Detect which cell encompasses the target text, then output its [x, y] center coordinate. 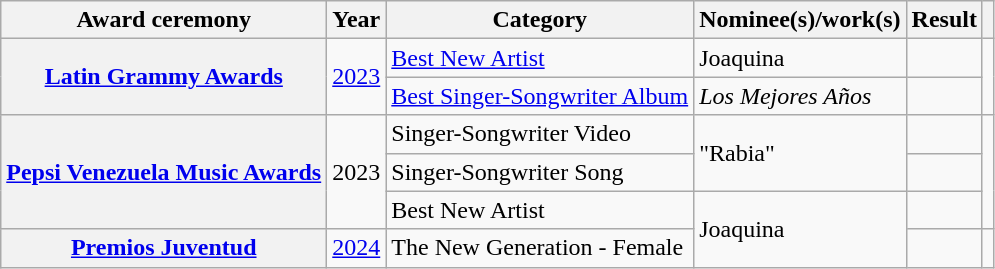
Nominee(s)/work(s) [800, 20]
Premios Juventud [164, 248]
Latin Grammy Awards [164, 77]
Singer-Songwriter Video [540, 134]
The New Generation - Female [540, 248]
Result [944, 20]
Best Singer-Songwriter Album [540, 96]
"Rabia" [800, 153]
Los Mejores Años [800, 96]
Year [356, 20]
Category [540, 20]
Pepsi Venezuela Music Awards [164, 172]
Award ceremony [164, 20]
2024 [356, 248]
Singer-Songwriter Song [540, 172]
